For the text-containing cell, return its midpoint in (x, y) coordinate format. 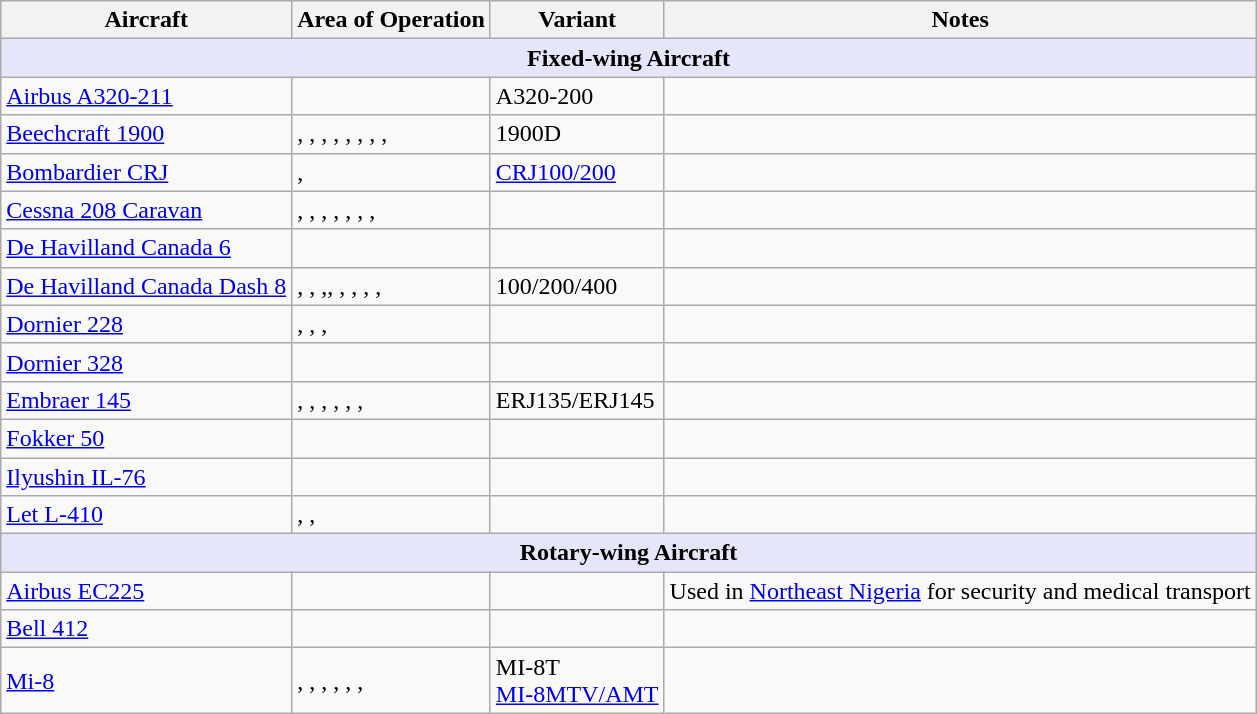
CRJ100/200 (577, 172)
Dornier 228 (146, 324)
Variant (577, 20)
Notes (960, 20)
Area of Operation (392, 20)
Dornier 328 (146, 362)
, , , (392, 324)
Mi-8 (146, 680)
, , ,, , , , , (392, 286)
Cessna 208 Caravan (146, 210)
, (392, 172)
, , (392, 515)
Aircraft (146, 20)
Ilyushin IL-76 (146, 477)
Beechcraft 1900 (146, 134)
1900D (577, 134)
Fokker 50 (146, 438)
MI-8TMI-8MTV/AMT (577, 680)
Fixed-wing Aircraft (629, 58)
100/200/400 (577, 286)
Embraer 145 (146, 400)
Bombardier CRJ (146, 172)
Airbus EC225 (146, 591)
Airbus A320-211 (146, 96)
De Havilland Canada 6 (146, 248)
, , , , , , , (392, 210)
Let L-410 (146, 515)
Rotary-wing Aircraft (629, 553)
Bell 412 (146, 629)
ERJ135/ERJ145 (577, 400)
, , , , , , , , (392, 134)
A320-200 (577, 96)
De Havilland Canada Dash 8 (146, 286)
Used in Northeast Nigeria for security and medical transport (960, 591)
